From the cell containing the given text, extract its center point as (X, Y) coordinate. 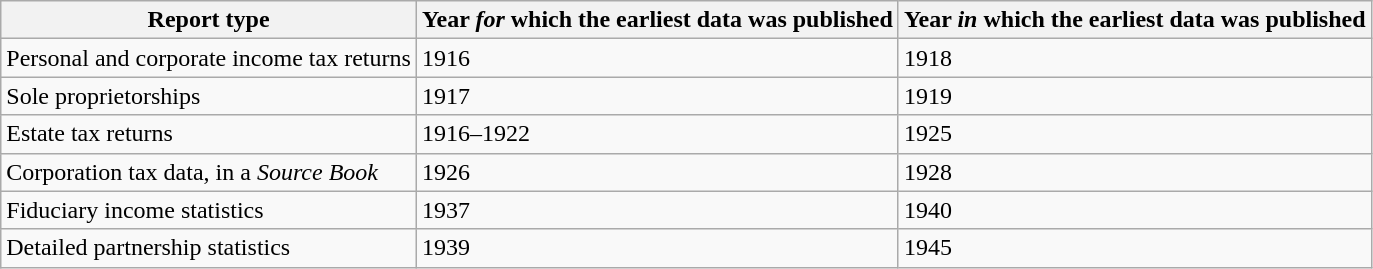
1939 (657, 248)
1919 (1134, 96)
1926 (657, 172)
1917 (657, 96)
Corporation tax data, in a Source Book (209, 172)
1928 (1134, 172)
Sole proprietorships (209, 96)
1916–1922 (657, 134)
1940 (1134, 210)
1925 (1134, 134)
Year in which the earliest data was published (1134, 20)
1918 (1134, 58)
1916 (657, 58)
Fiduciary income statistics (209, 210)
Year for which the earliest data was published (657, 20)
Estate tax returns (209, 134)
Report type (209, 20)
Personal and corporate income tax returns (209, 58)
Detailed partnership statistics (209, 248)
1937 (657, 210)
1945 (1134, 248)
